Provide the (X, Y) coordinate of the cell's center where the given text is located.  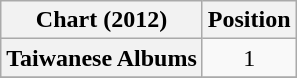
Position (249, 20)
1 (249, 58)
Chart (2012) (102, 20)
Taiwanese Albums (102, 58)
